From the cell containing the given text, extract its center point as [x, y] coordinate. 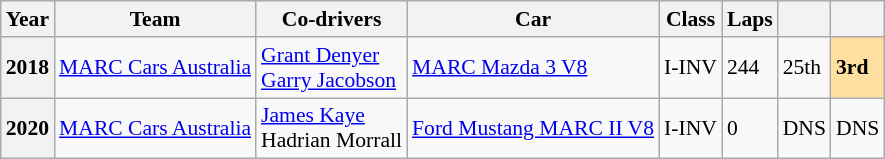
2020 [28, 128]
Class [690, 19]
25th [804, 68]
James Kaye Hadrian Morrall [332, 128]
MARC Mazda 3 V8 [533, 68]
Year [28, 19]
Grant Denyer Garry Jacobson [332, 68]
2018 [28, 68]
Car [533, 19]
244 [750, 68]
Team [155, 19]
3rd [858, 68]
Co-drivers [332, 19]
Laps [750, 19]
Ford Mustang MARC II V8 [533, 128]
0 [750, 128]
